Find where the given text appears and provide that cell's center as [x, y] coordinate. 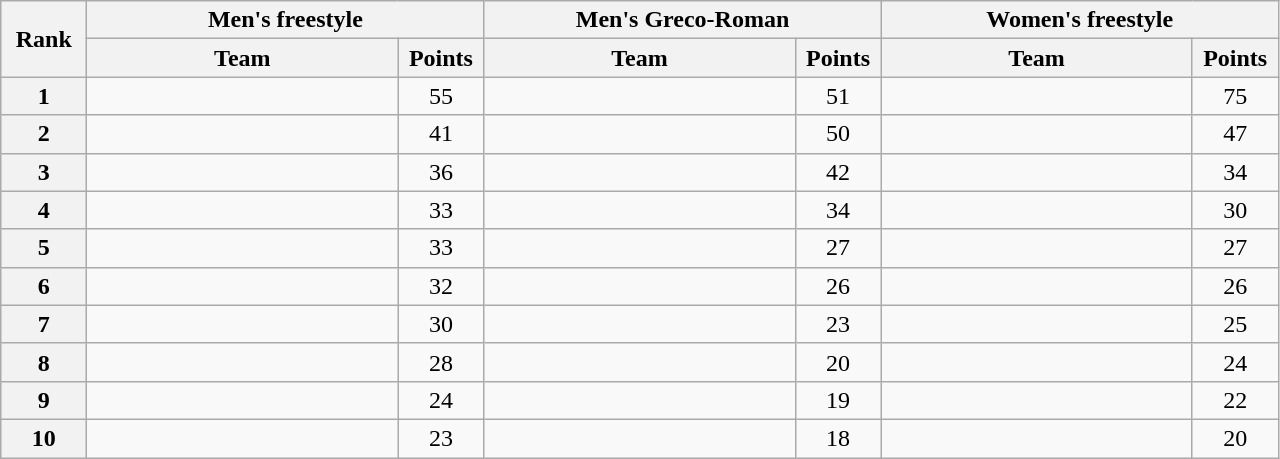
Women's freestyle [1080, 20]
6 [44, 286]
9 [44, 400]
55 [441, 96]
41 [441, 134]
19 [838, 400]
10 [44, 438]
32 [441, 286]
4 [44, 210]
2 [44, 134]
Men's Greco-Roman [682, 20]
75 [1235, 96]
42 [838, 172]
8 [44, 362]
25 [1235, 324]
1 [44, 96]
22 [1235, 400]
18 [838, 438]
Men's freestyle [286, 20]
7 [44, 324]
51 [838, 96]
47 [1235, 134]
5 [44, 248]
36 [441, 172]
50 [838, 134]
Rank [44, 39]
28 [441, 362]
3 [44, 172]
